Provide the (x, y) coordinate of the cell's center where the given text is located.  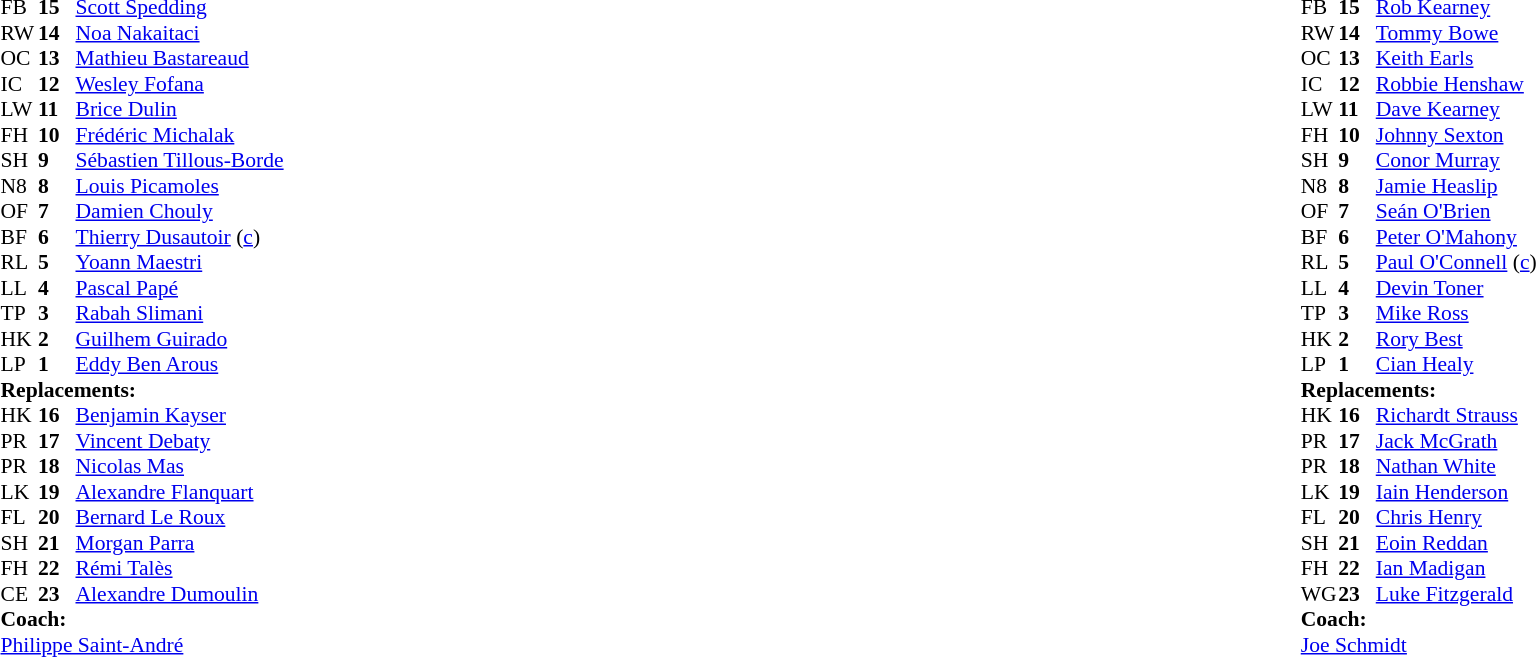
Bernard Le Roux (180, 517)
Frédéric Michalak (180, 135)
Mathieu Bastareaud (180, 59)
CE (19, 594)
Pascal Papé (180, 288)
Alexandre Flanquart (180, 492)
Nicolas Mas (180, 467)
Thierry Dusautoir (c) (180, 237)
Brice Dulin (180, 109)
Morgan Parra (180, 543)
Alexandre Dumoulin (180, 594)
Coach: (142, 619)
WG (1320, 594)
Vincent Debaty (180, 441)
Eddy Ben Arous (180, 365)
Benjamin Kayser (180, 415)
Rabah Slimani (180, 313)
Wesley Fofana (180, 84)
Damien Chouly (180, 211)
Sébastien Tillous-Borde (180, 161)
Yoann Maestri (180, 263)
Louis Picamoles (180, 186)
Noa Nakaitaci (180, 33)
Rémi Talès (180, 569)
Guilhem Guirado (180, 339)
Replacements: (142, 390)
